Extract the [x, y] coordinate from the center of the cell holding the provided text.  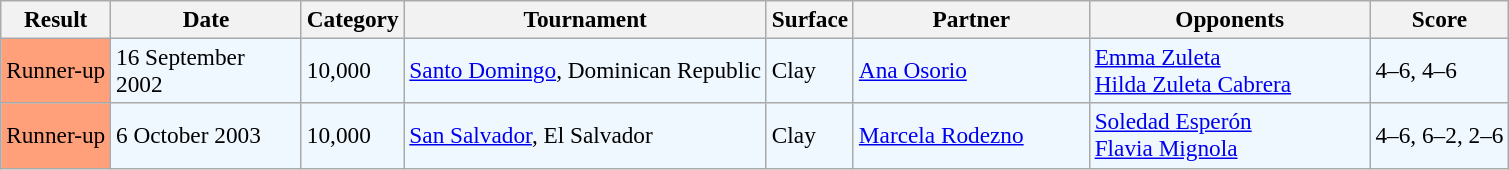
Date [206, 19]
Ana Osorio [971, 70]
Santo Domingo, Dominican Republic [585, 70]
Surface [810, 19]
Result [56, 19]
Category [352, 19]
4–6, 6–2, 2–6 [1440, 136]
6 October 2003 [206, 136]
Emma Zuleta Hilda Zuleta Cabrera [1230, 70]
Soledad Esperón Flavia Mignola [1230, 136]
Partner [971, 19]
Tournament [585, 19]
San Salvador, El Salvador [585, 136]
4–6, 4–6 [1440, 70]
Marcela Rodezno [971, 136]
Opponents [1230, 19]
Score [1440, 19]
16 September 2002 [206, 70]
